Determine the (x, y) coordinate at the center of the cell enclosing the given text.  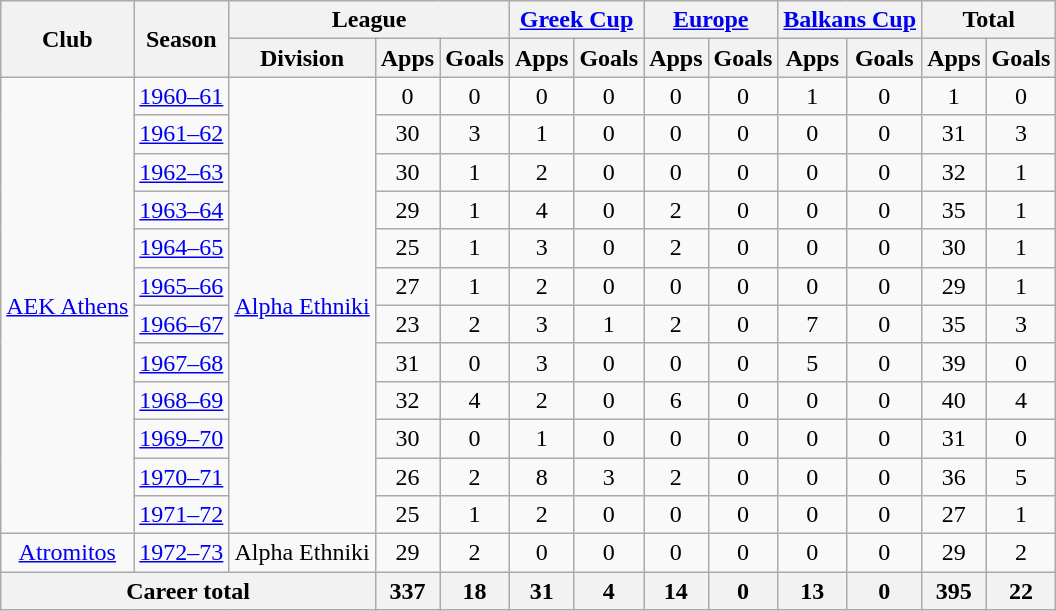
1970–71 (182, 477)
Total (989, 20)
1962–63 (182, 172)
395 (954, 591)
1965–66 (182, 286)
Season (182, 39)
Career total (188, 591)
337 (407, 591)
6 (676, 400)
23 (407, 324)
22 (1021, 591)
AEK Athens (68, 306)
Europe (711, 20)
14 (676, 591)
7 (812, 324)
1971–72 (182, 515)
36 (954, 477)
18 (475, 591)
1967–68 (182, 362)
13 (812, 591)
1961–62 (182, 134)
1964–65 (182, 248)
1963–64 (182, 210)
1969–70 (182, 438)
Greek Cup (576, 20)
Atromitos (68, 553)
1968–69 (182, 400)
Balkans Cup (850, 20)
League (370, 20)
Club (68, 39)
1966–67 (182, 324)
8 (541, 477)
40 (954, 400)
Division (302, 58)
1960–61 (182, 96)
26 (407, 477)
39 (954, 362)
1972–73 (182, 553)
